Return [X, Y] of the center of cell containing provided text 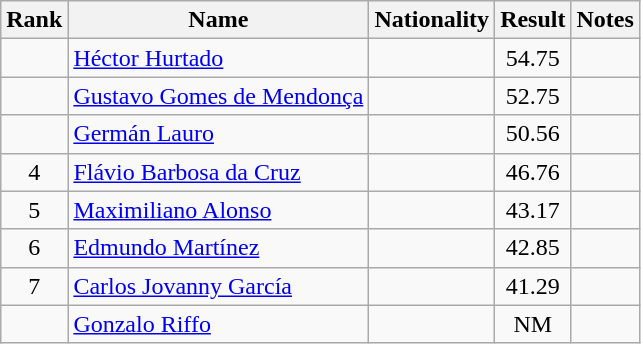
Flávio Barbosa da Cruz [218, 172]
4 [34, 172]
NM [533, 324]
Rank [34, 20]
Maximiliano Alonso [218, 210]
Notes [605, 20]
52.75 [533, 96]
Carlos Jovanny García [218, 286]
46.76 [533, 172]
43.17 [533, 210]
Name [218, 20]
Edmundo Martínez [218, 248]
Result [533, 20]
Gustavo Gomes de Mendonça [218, 96]
Germán Lauro [218, 134]
7 [34, 286]
Héctor Hurtado [218, 58]
50.56 [533, 134]
Gonzalo Riffo [218, 324]
42.85 [533, 248]
6 [34, 248]
54.75 [533, 58]
5 [34, 210]
41.29 [533, 286]
Nationality [432, 20]
